Return (x, y) of the center of cell containing provided text 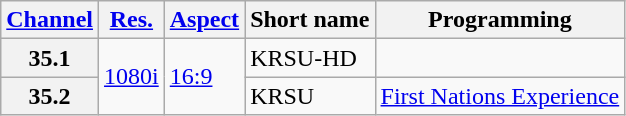
Res. (132, 20)
Channel (50, 20)
35.1 (50, 58)
16:9 (204, 77)
First Nations Experience (500, 96)
KRSU-HD (310, 58)
35.2 (50, 96)
KRSU (310, 96)
1080i (132, 77)
Aspect (204, 20)
Programming (500, 20)
Short name (310, 20)
